Pinpoint the cell where the given text exists, returning its (x, y) midpoint coordinate. 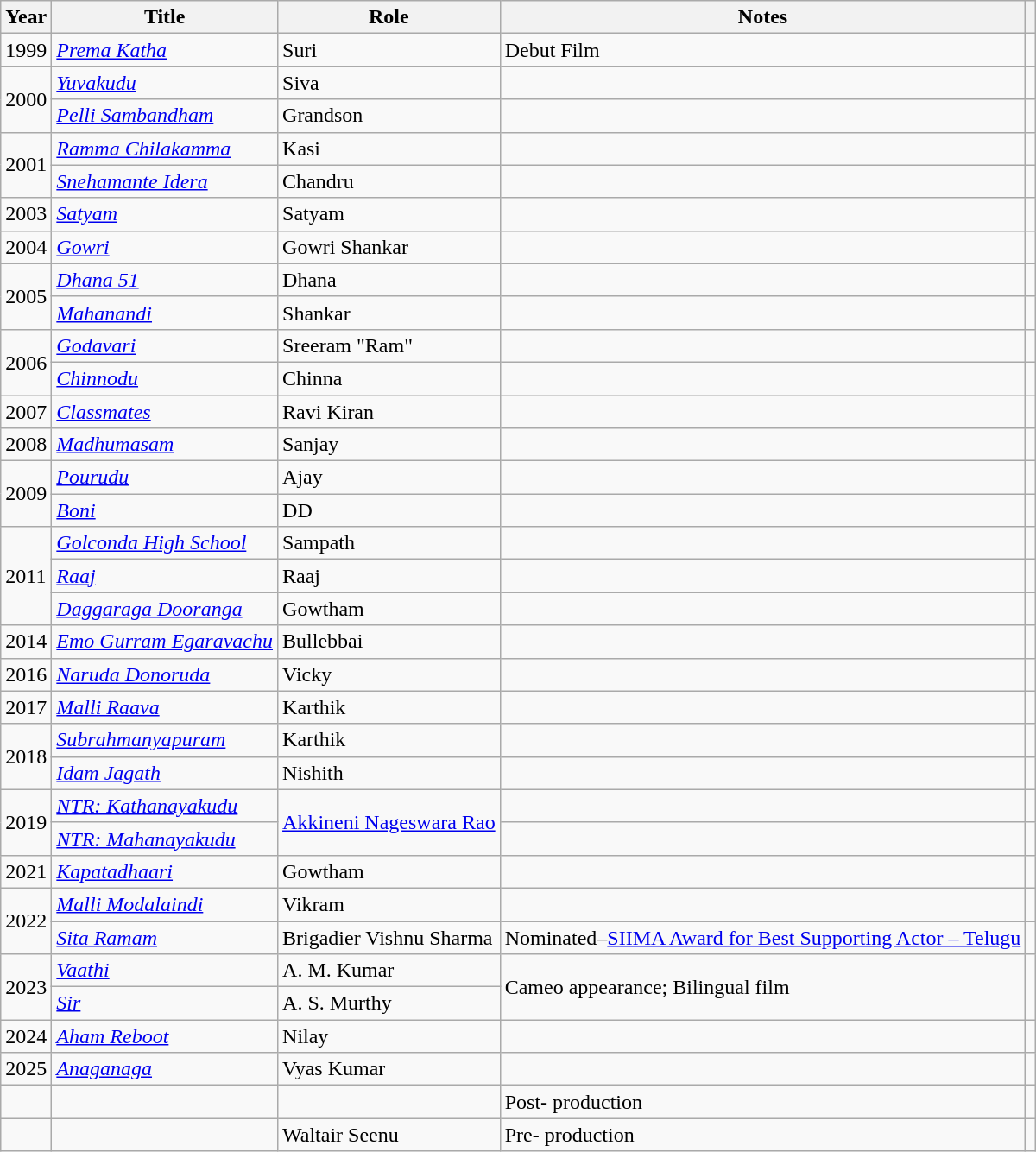
Siva (389, 83)
Bullebbai (389, 642)
Pelli Sambandham (165, 116)
Cameo appearance; Bilingual film (763, 987)
Title (165, 17)
2018 (26, 756)
A. M. Kumar (389, 971)
2014 (26, 642)
Godavari (165, 345)
Dhana 51 (165, 280)
Sreeram "Ram" (389, 345)
Chinna (389, 378)
Suri (389, 50)
Golconda High School (165, 543)
2021 (26, 871)
Ajay (389, 478)
Debut Film (763, 50)
Anaganaga (165, 1069)
Brigadier Vishnu Sharma (389, 937)
Nilay (389, 1036)
Sampath (389, 543)
Chandru (389, 181)
2007 (26, 412)
Kapatadhaari (165, 871)
Daggaraga Dooranga (165, 609)
2025 (26, 1069)
2000 (26, 99)
2006 (26, 362)
2016 (26, 674)
2004 (26, 247)
Post- production (763, 1102)
2017 (26, 707)
Gowri (165, 247)
2005 (26, 296)
Vaathi (165, 971)
Notes (763, 17)
Ramma Chilakamma (165, 149)
Chinnodu (165, 378)
A. S. Murthy (389, 1003)
Classmates (165, 412)
Year (26, 17)
Aham Reboot (165, 1036)
2011 (26, 576)
Shankar (389, 313)
Idam Jagath (165, 773)
2001 (26, 165)
Sita Ramam (165, 937)
Ravi Kiran (389, 412)
2008 (26, 445)
2019 (26, 822)
Sanjay (389, 445)
Yuvakudu (165, 83)
Boni (165, 510)
Snehamante Idera (165, 181)
Sir (165, 1003)
Grandson (389, 116)
Malli Modalaindi (165, 904)
Emo Gurram Egaravachu (165, 642)
2023 (26, 987)
Mahanandi (165, 313)
Pourudu (165, 478)
Gowri Shankar (389, 247)
1999 (26, 50)
Role (389, 17)
2024 (26, 1036)
Vicky (389, 674)
Pre- production (763, 1135)
Naruda Donoruda (165, 674)
2022 (26, 921)
Kasi (389, 149)
Dhana (389, 280)
Prema Katha (165, 50)
Subrahmanyapuram (165, 740)
Vikram (389, 904)
Nominated–SIIMA Award for Best Supporting Actor – Telugu (763, 937)
Nishith (389, 773)
2003 (26, 214)
Akkineni Nageswara Rao (389, 822)
NTR: Kathanayakudu (165, 806)
2009 (26, 494)
Madhumasam (165, 445)
NTR: Mahanayakudu (165, 839)
Vyas Kumar (389, 1069)
Waltair Seenu (389, 1135)
Malli Raava (165, 707)
DD (389, 510)
